Search for the cell housing the specified text and yield its (x, y) center coordinate. 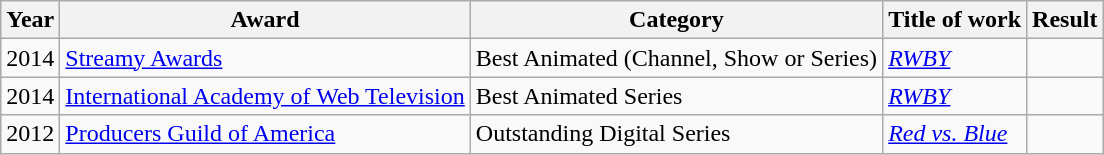
Award (265, 20)
International Academy of Web Television (265, 96)
Red vs. Blue (955, 134)
Category (676, 20)
2012 (30, 134)
Result (1065, 20)
Outstanding Digital Series (676, 134)
Title of work (955, 20)
Best Animated (Channel, Show or Series) (676, 58)
Year (30, 20)
Streamy Awards (265, 58)
Best Animated Series (676, 96)
Producers Guild of America (265, 134)
